Pinpoint the cell where the given text exists, returning its [X, Y] midpoint coordinate. 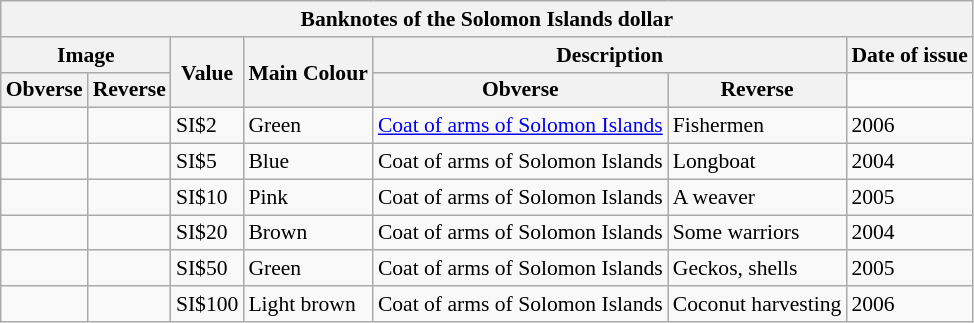
Brown [308, 233]
Pink [308, 197]
Coconut harvesting [758, 304]
Image [86, 55]
Fishermen [758, 126]
Geckos, shells [758, 269]
SI$2 [207, 126]
A weaver [758, 197]
SI$10 [207, 197]
SI$50 [207, 269]
Banknotes of the Solomon Islands dollar [487, 19]
Light brown [308, 304]
Main Colour [308, 72]
SI$100 [207, 304]
Blue [308, 162]
Some warriors [758, 233]
Date of issue [909, 55]
SI$5 [207, 162]
Value [207, 72]
Description [610, 55]
SI$20 [207, 233]
Longboat [758, 162]
